Return (X, Y) of the center of cell containing provided text 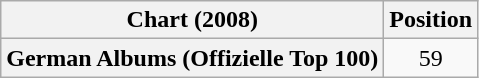
German Albums (Offizielle Top 100) (192, 58)
59 (431, 58)
Chart (2008) (192, 20)
Position (431, 20)
